Determine the (x, y) coordinate at the center of the cell enclosing the given text.  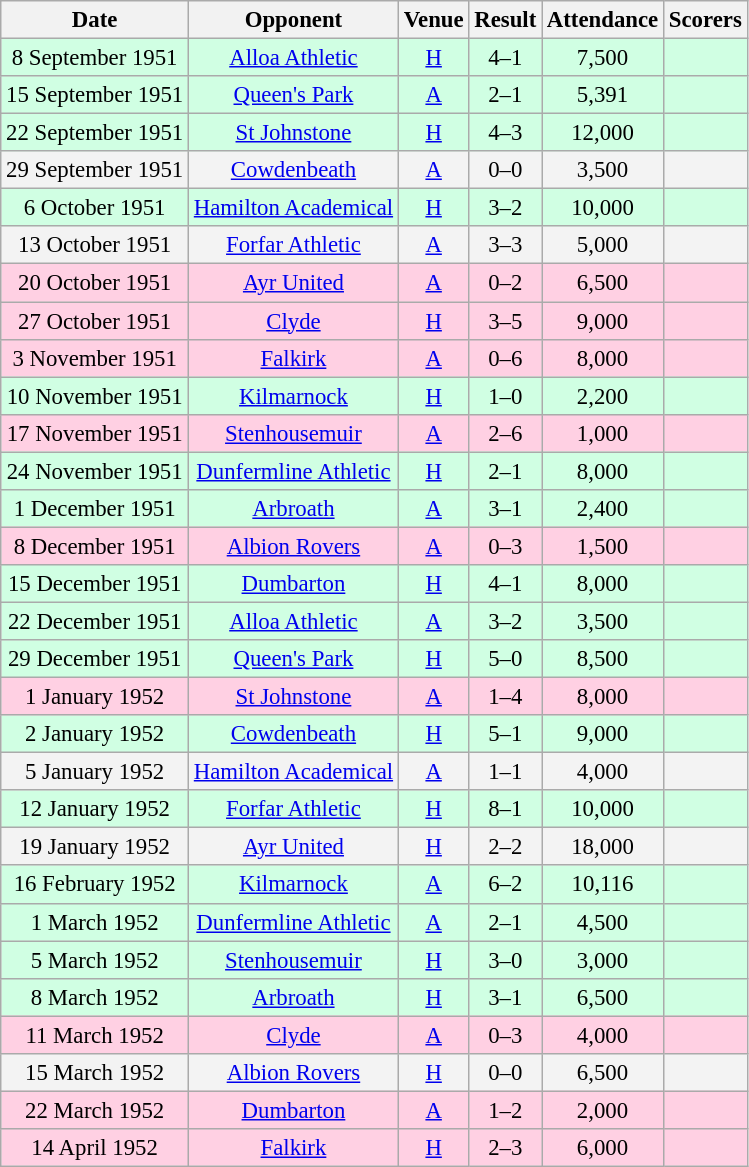
Result (506, 20)
15 December 1951 (95, 584)
18,000 (603, 847)
5 January 1952 (95, 772)
5,391 (603, 95)
Venue (434, 20)
1–4 (506, 697)
22 March 1952 (95, 1110)
8 September 1951 (95, 58)
Date (95, 20)
16 February 1952 (95, 885)
22 December 1951 (95, 621)
13 October 1951 (95, 245)
3–3 (506, 245)
5–1 (506, 734)
1–1 (506, 772)
1,000 (603, 433)
2–3 (506, 1148)
2–6 (506, 433)
24 November 1951 (95, 471)
22 September 1951 (95, 133)
8 December 1951 (95, 546)
6,000 (603, 1148)
1–0 (506, 396)
14 April 1952 (95, 1148)
3,000 (603, 960)
12 January 1952 (95, 809)
1 January 1952 (95, 697)
2,400 (603, 509)
2,000 (603, 1110)
17 November 1951 (95, 433)
4,500 (603, 922)
6 October 1951 (95, 208)
6–2 (506, 885)
Scorers (705, 20)
2–2 (506, 847)
5 March 1952 (95, 960)
3–5 (506, 321)
4–3 (506, 133)
11 March 1952 (95, 1035)
5,000 (603, 245)
1 March 1952 (95, 922)
29 September 1951 (95, 170)
8,500 (603, 659)
10 November 1951 (95, 396)
5–0 (506, 659)
27 October 1951 (95, 321)
0–2 (506, 283)
3–0 (506, 960)
1–2 (506, 1110)
10,116 (603, 885)
20 October 1951 (95, 283)
19 January 1952 (95, 847)
15 March 1952 (95, 1073)
29 December 1951 (95, 659)
2 January 1952 (95, 734)
3 November 1951 (95, 358)
1 December 1951 (95, 509)
15 September 1951 (95, 95)
1,500 (603, 546)
8–1 (506, 809)
0–6 (506, 358)
8 March 1952 (95, 997)
12,000 (603, 133)
7,500 (603, 58)
Attendance (603, 20)
2,200 (603, 396)
Opponent (294, 20)
